Provide the (X, Y) coordinate of the cell's center where the given text is located.  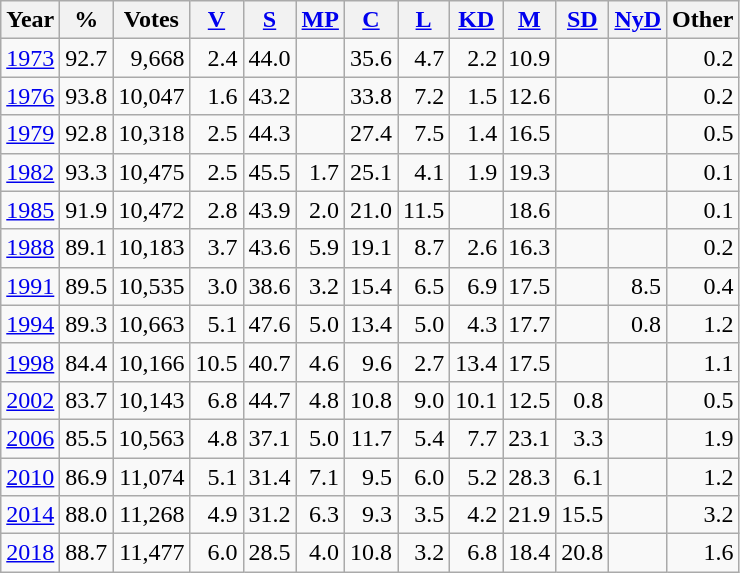
4.1 (424, 172)
MP (320, 20)
1991 (30, 286)
6.5 (424, 286)
4.3 (476, 324)
1985 (30, 210)
1988 (30, 248)
10,318 (152, 134)
7.5 (424, 134)
33.8 (370, 96)
6.1 (582, 477)
21.9 (530, 515)
2002 (30, 400)
1979 (30, 134)
43.6 (270, 248)
28.3 (530, 477)
10,563 (152, 438)
10.5 (216, 362)
19.1 (370, 248)
43.9 (270, 210)
10.9 (530, 58)
S (270, 20)
3.0 (216, 286)
84.4 (86, 362)
% (86, 20)
7.1 (320, 477)
7.2 (424, 96)
92.7 (86, 58)
2.4 (216, 58)
10,663 (152, 324)
7.7 (476, 438)
2.6 (476, 248)
10,535 (152, 286)
5.2 (476, 477)
L (424, 20)
3.5 (424, 515)
M (530, 20)
89.3 (86, 324)
2014 (30, 515)
11.5 (424, 210)
1982 (30, 172)
27.4 (370, 134)
9.5 (370, 477)
SD (582, 20)
25.1 (370, 172)
35.6 (370, 58)
8.7 (424, 248)
1.1 (703, 362)
86.9 (86, 477)
9.6 (370, 362)
88.7 (86, 553)
10,143 (152, 400)
12.6 (530, 96)
17.7 (530, 324)
85.5 (86, 438)
19.3 (530, 172)
93.8 (86, 96)
15.5 (582, 515)
0.4 (703, 286)
6.9 (476, 286)
10,047 (152, 96)
89.1 (86, 248)
10,166 (152, 362)
4.6 (320, 362)
2.8 (216, 210)
1.5 (476, 96)
38.6 (270, 286)
44.0 (270, 58)
6.3 (320, 515)
83.7 (86, 400)
47.6 (270, 324)
2.7 (424, 362)
2018 (30, 553)
1976 (30, 96)
11,074 (152, 477)
21.0 (370, 210)
31.4 (270, 477)
11,477 (152, 553)
12.5 (530, 400)
4.0 (320, 553)
1.4 (476, 134)
37.1 (270, 438)
11,268 (152, 515)
31.2 (270, 515)
4.2 (476, 515)
18.4 (530, 553)
3.3 (582, 438)
2.0 (320, 210)
9.3 (370, 515)
4.7 (424, 58)
10,183 (152, 248)
4.9 (216, 515)
11.7 (370, 438)
2010 (30, 477)
1994 (30, 324)
44.7 (270, 400)
2.2 (476, 58)
88.0 (86, 515)
43.2 (270, 96)
8.5 (638, 286)
1.7 (320, 172)
5.4 (424, 438)
3.7 (216, 248)
5.9 (320, 248)
92.8 (86, 134)
40.7 (270, 362)
16.5 (530, 134)
NyD (638, 20)
20.8 (582, 553)
2006 (30, 438)
Votes (152, 20)
91.9 (86, 210)
9,668 (152, 58)
93.3 (86, 172)
16.3 (530, 248)
10.1 (476, 400)
V (216, 20)
1998 (30, 362)
45.5 (270, 172)
15.4 (370, 286)
89.5 (86, 286)
28.5 (270, 553)
KD (476, 20)
10,472 (152, 210)
C (370, 20)
1973 (30, 58)
10,475 (152, 172)
Other (703, 20)
23.1 (530, 438)
44.3 (270, 134)
9.0 (424, 400)
18.6 (530, 210)
Year (30, 20)
